Provide the [X, Y] coordinate of the cell's center where the given text is located.  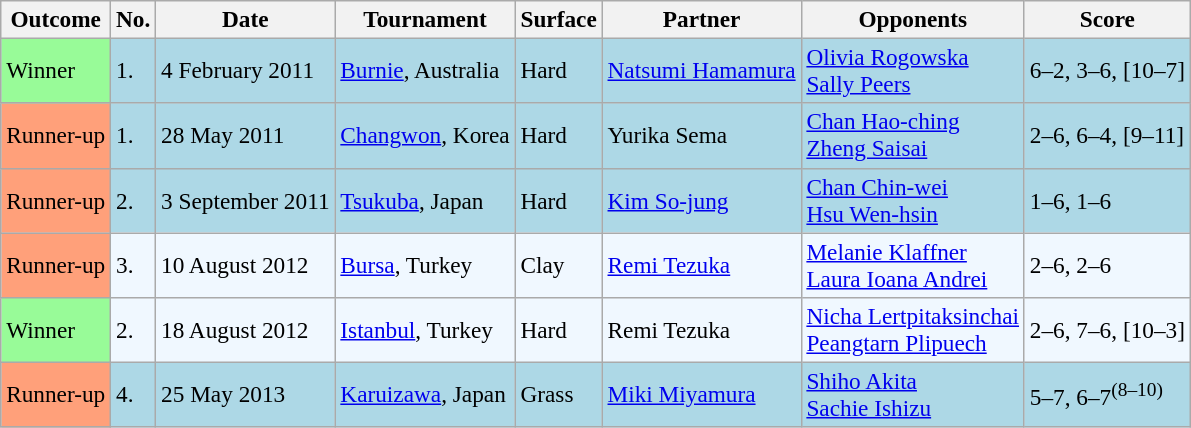
Tsukuba, Japan [425, 200]
4 February 2011 [246, 70]
10 August 2012 [246, 264]
5–7, 6–7(8–10) [1107, 394]
Chan Chin-wei Hsu Wen-hsin [912, 200]
No. [134, 19]
Date [246, 19]
2–6, 6–4, [9–11] [1107, 136]
Surface [558, 19]
Score [1107, 19]
1–6, 1–6 [1107, 200]
3. [134, 264]
2–6, 7–6, [10–3] [1107, 330]
3 September 2011 [246, 200]
Bursa, Turkey [425, 264]
Melanie Klaffner Laura Ioana Andrei [912, 264]
28 May 2011 [246, 136]
Outcome [56, 19]
2–6, 2–6 [1107, 264]
25 May 2013 [246, 394]
Opponents [912, 19]
Yurika Sema [702, 136]
Shiho Akita Sachie Ishizu [912, 394]
Burnie, Australia [425, 70]
Clay [558, 264]
4. [134, 394]
Istanbul, Turkey [425, 330]
Chan Hao-ching Zheng Saisai [912, 136]
Changwon, Korea [425, 136]
Grass [558, 394]
Nicha Lertpitaksinchai Peangtarn Plipuech [912, 330]
Olivia Rogowska Sally Peers [912, 70]
18 August 2012 [246, 330]
Karuizawa, Japan [425, 394]
Partner [702, 19]
Miki Miyamura [702, 394]
Tournament [425, 19]
Natsumi Hamamura [702, 70]
6–2, 3–6, [10–7] [1107, 70]
Kim So-jung [702, 200]
